Find where the given text appears and provide that cell's center as (x, y) coordinate. 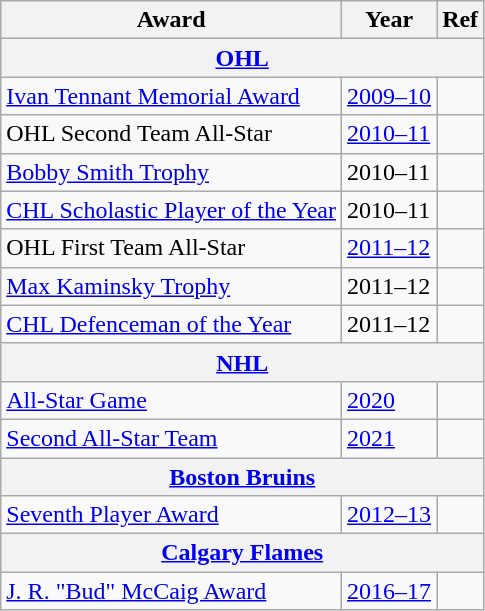
CHL Scholastic Player of the Year (172, 210)
2021 (390, 438)
OHL Second Team All-Star (172, 134)
Boston Bruins (242, 477)
2012–13 (390, 515)
Seventh Player Award (172, 515)
Max Kaminsky Trophy (172, 286)
Bobby Smith Trophy (172, 172)
Second All-Star Team (172, 438)
All-Star Game (172, 400)
Ivan Tennant Memorial Award (172, 96)
CHL Defenceman of the Year (172, 324)
Award (172, 20)
2009–10 (390, 96)
J. R. "Bud" McCaig Award (172, 591)
Year (390, 20)
Ref (460, 20)
OHL (242, 58)
OHL First Team All-Star (172, 248)
2016–17 (390, 591)
NHL (242, 362)
Calgary Flames (242, 553)
2020 (390, 400)
